Pinpoint the cell where the given text exists, returning its (x, y) midpoint coordinate. 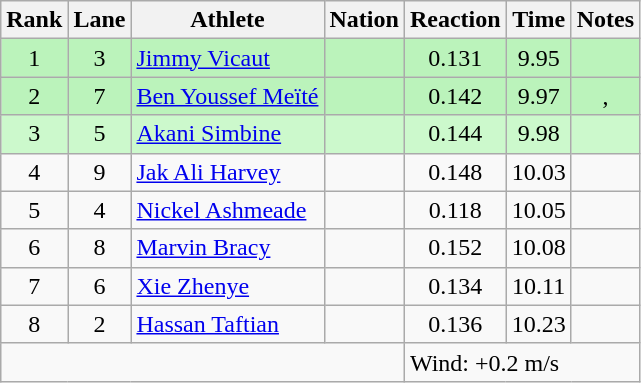
Jak Ali Harvey (228, 172)
Ben Youssef Meïté (228, 96)
Rank (34, 20)
0.152 (455, 248)
Nickel Ashmeade (228, 210)
10.08 (538, 248)
, (605, 96)
Marvin Bracy (228, 248)
10.03 (538, 172)
9 (100, 172)
9.97 (538, 96)
0.118 (455, 210)
Nation (364, 20)
Reaction (455, 20)
Xie Zhenye (228, 286)
1 (34, 58)
Time (538, 20)
0.144 (455, 134)
0.134 (455, 286)
Lane (100, 20)
0.148 (455, 172)
Notes (605, 20)
Jimmy Vicaut (228, 58)
Akani Simbine (228, 134)
10.23 (538, 324)
Athlete (228, 20)
10.05 (538, 210)
Wind: +0.2 m/s (522, 362)
9.98 (538, 134)
0.142 (455, 96)
Hassan Taftian (228, 324)
9.95 (538, 58)
10.11 (538, 286)
0.131 (455, 58)
0.136 (455, 324)
